Return the (X, Y) coordinate for the center point of the cell that contains the specified text.  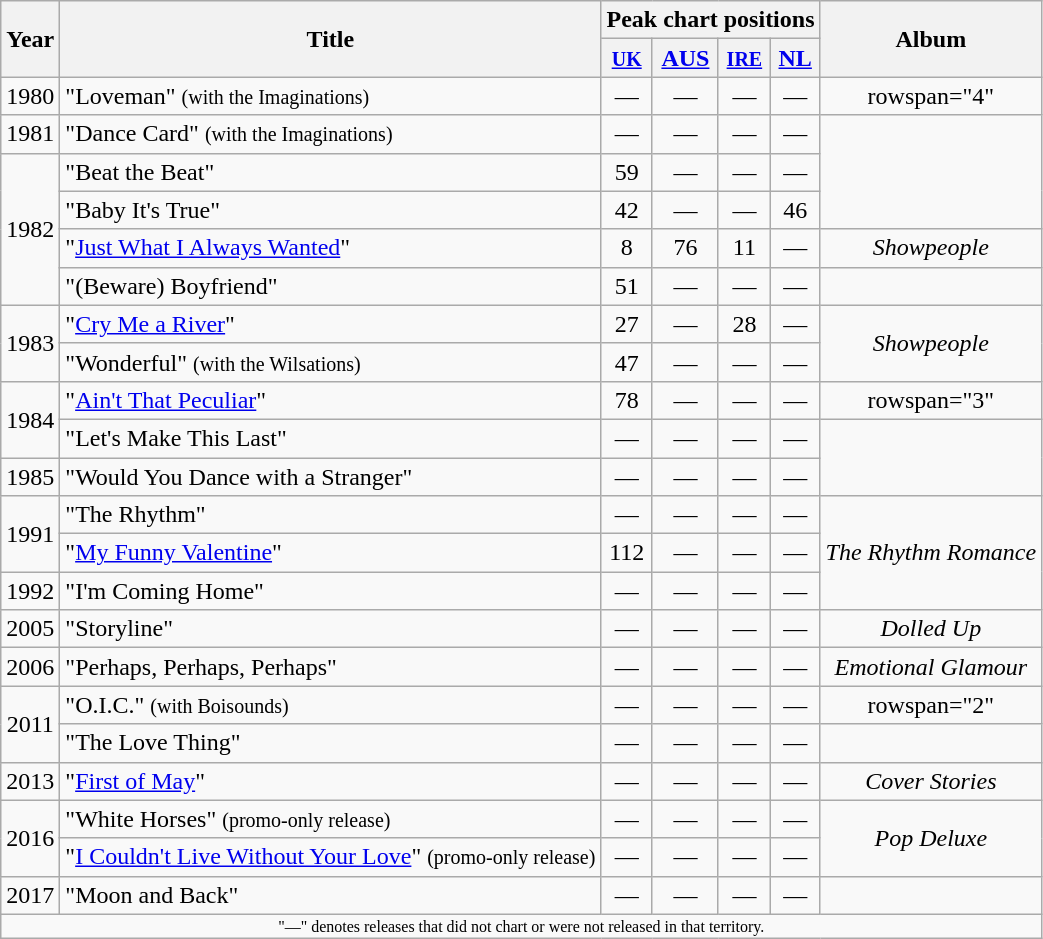
1992 (30, 591)
2005 (30, 629)
"Would You Dance with a Stranger" (330, 477)
"My Funny Valentine" (330, 553)
"Beat the Beat" (330, 172)
"White Horses" (promo-only release) (330, 819)
2016 (30, 838)
2006 (30, 667)
"I Couldn't Live Without Your Love" (promo-only release) (330, 857)
1991 (30, 534)
46 (795, 210)
"O.I.C." (with Boisounds) (330, 705)
"Storyline" (330, 629)
2017 (30, 895)
"Loveman" (with the Imaginations) (330, 96)
8 (627, 248)
1985 (30, 477)
AUS (685, 58)
"First of May" (330, 781)
2013 (30, 781)
112 (627, 553)
78 (627, 400)
1981 (30, 134)
Peak chart positions (710, 20)
Pop Deluxe (931, 838)
11 (744, 248)
rowspan="4" (931, 96)
"The Love Thing" (330, 743)
1982 (30, 229)
"Just What I Always Wanted" (330, 248)
rowspan="3" (931, 400)
"Perhaps, Perhaps, Perhaps" (330, 667)
28 (744, 324)
The Rhythm Romance (931, 553)
"(Beware) Boyfriend" (330, 286)
"Wonderful" (with the Wilsations) (330, 362)
Emotional Glamour (931, 667)
IRE (744, 58)
Cover Stories (931, 781)
1980 (30, 96)
"Cry Me a River" (330, 324)
Album (931, 39)
"Let's Make This Last" (330, 438)
"Dance Card" (with the Imaginations) (330, 134)
59 (627, 172)
51 (627, 286)
Dolled Up (931, 629)
2011 (30, 724)
Year (30, 39)
UK (627, 58)
Title (330, 39)
27 (627, 324)
rowspan="2" (931, 705)
"The Rhythm" (330, 515)
NL (795, 58)
"Moon and Back" (330, 895)
"I'm Coming Home" (330, 591)
"Ain't That Peculiar" (330, 400)
42 (627, 210)
47 (627, 362)
1983 (30, 343)
1984 (30, 419)
"Baby It's True" (330, 210)
76 (685, 248)
"—" denotes releases that did not chart or were not released in that territory. (522, 926)
